Determine the [x, y] coordinate at the center of the cell enclosing the given text.  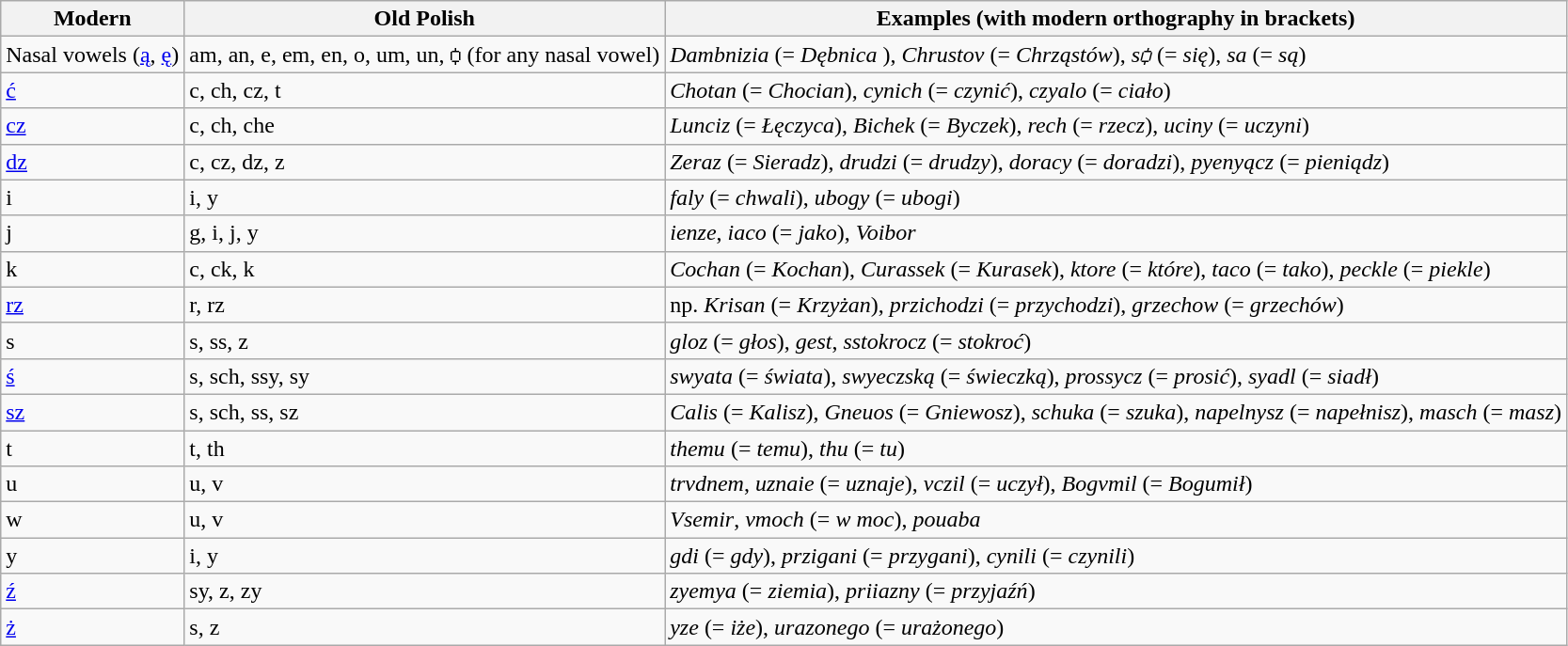
gloz (= głos), gest, sstokrocz (= stokroć) [1116, 340]
faly (= chwali), ubogy (= ubogi) [1116, 197]
Zeraz (= Sieradz), drudzi (= drudzy), doracy (= doradzi), pyenyącz (= pieniądz) [1116, 162]
s, z [425, 627]
u [92, 484]
c, ch, cz, t [425, 90]
Examples (with modern orthography in brackets) [1116, 19]
i [92, 197]
am, an, e, em, en, o, um, un, ꟁ (for any nasal vowel) [425, 55]
s [92, 340]
trvdnem, uznaie (= uznaje), vczil (= uczył), Bogvmil (= Bogumił) [1116, 484]
ć [92, 90]
zyemya (= ziemia), priiazny (= przyjaźń) [1116, 591]
cz [92, 126]
w [92, 520]
yze (= iże), urazonego (= urażonego) [1116, 627]
Cochan (= Kochan), Curassek (= Kurasek), ktore (= które), taco (= tako), peckle (= piekle) [1116, 269]
Vsemir, vmoch (= w moc), pouaba [1116, 520]
ienze, iaco (= jako), Voibor [1116, 233]
Chotan (= Chocian), cynich (= czynić), czyalo (= ciało) [1116, 90]
ź [92, 591]
themu (= temu), thu (= tu) [1116, 449]
k [92, 269]
rz [92, 305]
y [92, 556]
t, th [425, 449]
ż [92, 627]
Calis (= Kalisz), Gneuos (= Gniewosz), schuka (= szuka), napelnysz (= napełnisz), masch (= masz) [1116, 412]
Nasal vowels (ą, ę) [92, 55]
c, ch, che [425, 126]
Dambnizia (= Dębnica ), Chrustov (= Chrząstów), sꟁ (= się), sa (= są) [1116, 55]
r, rz [425, 305]
s, sch, ssy, sy [425, 376]
Old Polish [425, 19]
ś [92, 376]
c, ck, k [425, 269]
gdi (= gdy), przigani (= przygani), cynili (= czynili) [1116, 556]
s, sch, ss, sz [425, 412]
Modern [92, 19]
swyata (= świata), swyeczską (= świeczką), prossycz (= prosić), syadl (= siadł) [1116, 376]
sy, z, zy [425, 591]
sz [92, 412]
j [92, 233]
Lunciz (= Łęczyca), Bichek (= Byczek), rech (= rzecz), uciny (= uczyni) [1116, 126]
np. Krisan (= Krzyżan), przichodzi (= przychodzi), grzechow (= grzechów) [1116, 305]
dz [92, 162]
c, cz, dz, z [425, 162]
t [92, 449]
s, ss, z [425, 340]
g, i, j, y [425, 233]
